Pinpoint the cell where the given text exists, returning its [x, y] midpoint coordinate. 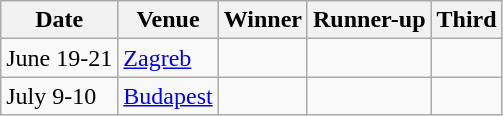
Winner [262, 20]
July 9-10 [60, 96]
Third [466, 20]
Budapest [168, 96]
Runner-up [369, 20]
Zagreb [168, 58]
Venue [168, 20]
June 19-21 [60, 58]
Date [60, 20]
